Determine the [X, Y] coordinate at the center of the cell enclosing the given text.  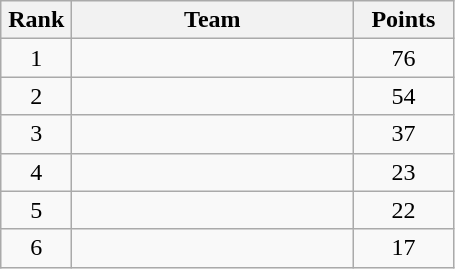
Rank [36, 20]
54 [404, 96]
4 [36, 172]
6 [36, 248]
Points [404, 20]
5 [36, 210]
22 [404, 210]
23 [404, 172]
3 [36, 134]
17 [404, 248]
2 [36, 96]
37 [404, 134]
76 [404, 58]
1 [36, 58]
Team [212, 20]
